Output the [X, Y] coordinate of the center of the cell containing the given text.  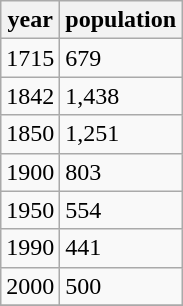
2000 [30, 286]
803 [121, 172]
679 [121, 58]
1850 [30, 134]
441 [121, 248]
1950 [30, 210]
1,251 [121, 134]
population [121, 20]
554 [121, 210]
1,438 [121, 96]
1715 [30, 58]
1900 [30, 172]
year [30, 20]
500 [121, 286]
1990 [30, 248]
1842 [30, 96]
